Return the [x, y] coordinate for the center point of the cell that contains the specified text.  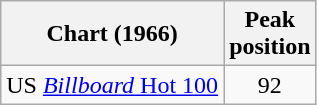
92 [270, 85]
US Billboard Hot 100 [112, 85]
Chart (1966) [112, 34]
Peakposition [270, 34]
